Return (X, Y) of the center of cell containing provided text 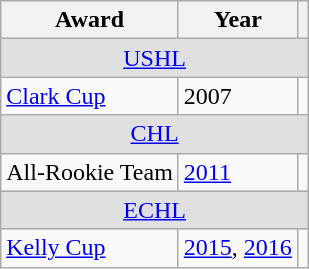
2011 (238, 172)
Award (90, 20)
Year (238, 20)
USHL (155, 58)
Kelly Cup (90, 248)
CHL (155, 134)
ECHL (155, 210)
Clark Cup (90, 96)
2015, 2016 (238, 248)
2007 (238, 96)
All-Rookie Team (90, 172)
